Determine the [x, y] coordinate at the center of the cell enclosing the given text.  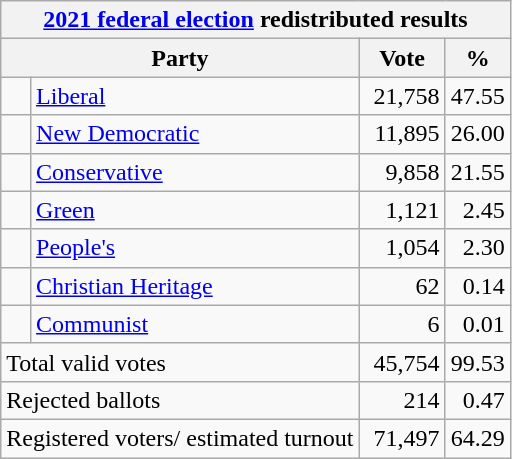
1,121 [402, 210]
11,895 [402, 134]
New Democratic [195, 134]
0.01 [478, 324]
0.14 [478, 286]
% [478, 58]
0.47 [478, 400]
2021 federal election redistributed results [256, 20]
Green [195, 210]
71,497 [402, 438]
2.30 [478, 248]
People's [195, 248]
Conservative [195, 172]
Rejected ballots [180, 400]
21.55 [478, 172]
99.53 [478, 362]
1,054 [402, 248]
2.45 [478, 210]
Party [180, 58]
47.55 [478, 96]
Total valid votes [180, 362]
Liberal [195, 96]
45,754 [402, 362]
214 [402, 400]
Christian Heritage [195, 286]
9,858 [402, 172]
62 [402, 286]
Communist [195, 324]
21,758 [402, 96]
6 [402, 324]
Registered voters/ estimated turnout [180, 438]
64.29 [478, 438]
26.00 [478, 134]
Vote [402, 58]
